From the cell containing the given text, extract its center point as [x, y] coordinate. 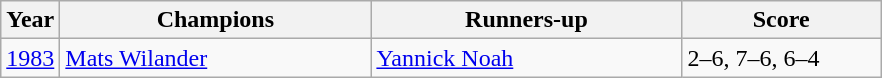
Yannick Noah [526, 58]
Runners-up [526, 20]
Score [782, 20]
2–6, 7–6, 6–4 [782, 58]
Champions [216, 20]
Mats Wilander [216, 58]
Year [30, 20]
1983 [30, 58]
